Return (x, y) of the center of cell containing provided text 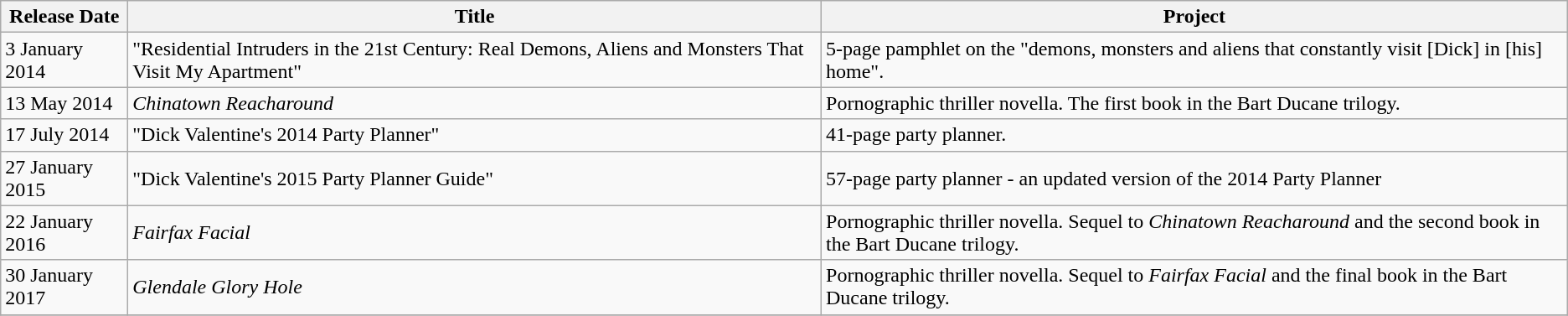
Release Date (64, 17)
Glendale Glory Hole (475, 287)
"Dick Valentine's 2014 Party Planner" (475, 135)
3 January 2014 (64, 60)
"Dick Valentine's 2015 Party Planner Guide" (475, 178)
"Residential Intruders in the 21st Century: Real Demons, Aliens and Monsters That Visit My Apartment" (475, 60)
5-page pamphlet on the "demons, monsters and aliens that constantly visit [Dick] in [his] home". (1194, 60)
Fairfax Facial (475, 233)
41-page party planner. (1194, 135)
27 January 2015 (64, 178)
22 January 2016 (64, 233)
Chinatown Reacharound (475, 103)
Title (475, 17)
30 January 2017 (64, 287)
Pornographic thriller novella. Sequel to Chinatown Reacharound and the second book in the Bart Ducane trilogy. (1194, 233)
13 May 2014 (64, 103)
Project (1194, 17)
57-page party planner - an updated version of the 2014 Party Planner (1194, 178)
Pornographic thriller novella. The first book in the Bart Ducane trilogy. (1194, 103)
Pornographic thriller novella. Sequel to Fairfax Facial and the final book in the Bart Ducane trilogy. (1194, 287)
17 July 2014 (64, 135)
